Return the (x, y) coordinate for the center point of the cell that contains the specified text.  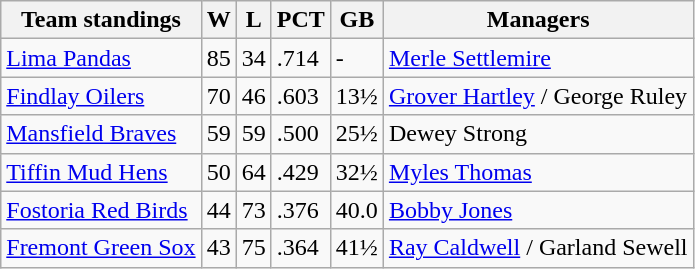
Fostoria Red Birds (101, 210)
Grover Hartley / George Ruley (538, 96)
.714 (300, 58)
44 (218, 210)
85 (218, 58)
.429 (300, 172)
73 (254, 210)
75 (254, 248)
.500 (300, 134)
Dewey Strong (538, 134)
.376 (300, 210)
32½ (356, 172)
41½ (356, 248)
Tiffin Mud Hens (101, 172)
W (218, 20)
64 (254, 172)
Team standings (101, 20)
.603 (300, 96)
Myles Thomas (538, 172)
Lima Pandas (101, 58)
Fremont Green Sox (101, 248)
25½ (356, 134)
.364 (300, 248)
Mansfield Braves (101, 134)
L (254, 20)
13½ (356, 96)
70 (218, 96)
Findlay Oilers (101, 96)
50 (218, 172)
43 (218, 248)
40.0 (356, 210)
46 (254, 96)
Merle Settlemire (538, 58)
GB (356, 20)
34 (254, 58)
- (356, 58)
Ray Caldwell / Garland Sewell (538, 248)
Managers (538, 20)
PCT (300, 20)
Bobby Jones (538, 210)
